For the text-containing cell, return its midpoint in [X, Y] coordinate format. 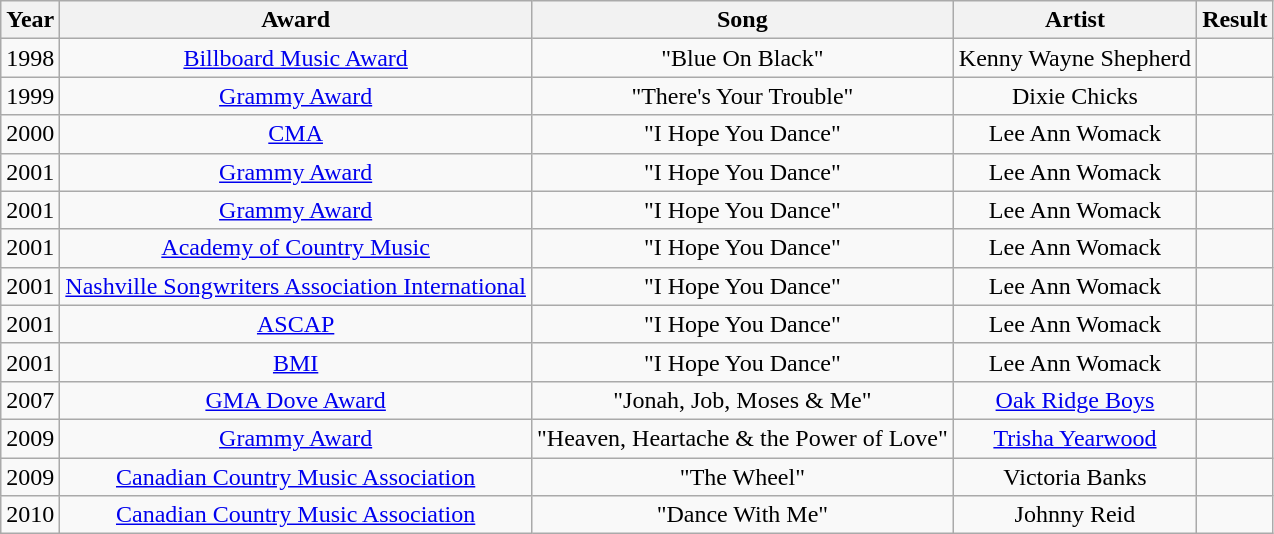
BMI [296, 362]
Oak Ridge Boys [1074, 400]
"Blue On Black" [742, 58]
1998 [30, 58]
Year [30, 20]
Nashville Songwriters Association International [296, 286]
"There's Your Trouble" [742, 96]
Award [296, 20]
"The Wheel" [742, 477]
Victoria Banks [1074, 477]
"Dance With Me" [742, 515]
2000 [30, 134]
Billboard Music Award [296, 58]
1999 [30, 96]
Academy of Country Music [296, 248]
Artist [1074, 20]
2010 [30, 515]
Dixie Chicks [1074, 96]
"Jonah, Job, Moses & Me" [742, 400]
Result [1235, 20]
Song [742, 20]
2007 [30, 400]
ASCAP [296, 324]
GMA Dove Award [296, 400]
CMA [296, 134]
"Heaven, Heartache & the Power of Love" [742, 438]
Trisha Yearwood [1074, 438]
Kenny Wayne Shepherd [1074, 58]
Johnny Reid [1074, 515]
